Extract the [x, y] coordinate from the center of the cell holding the provided text.  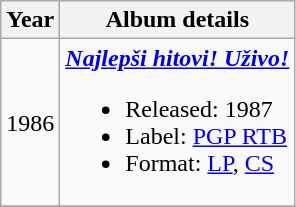
1986 [30, 122]
Year [30, 20]
Album details [178, 20]
Najlepši hitovi! Uživo!Released: 1987Label: PGP RTBFormat: LP, CS [178, 122]
